Detect which cell encompasses the target text, then output its [x, y] center coordinate. 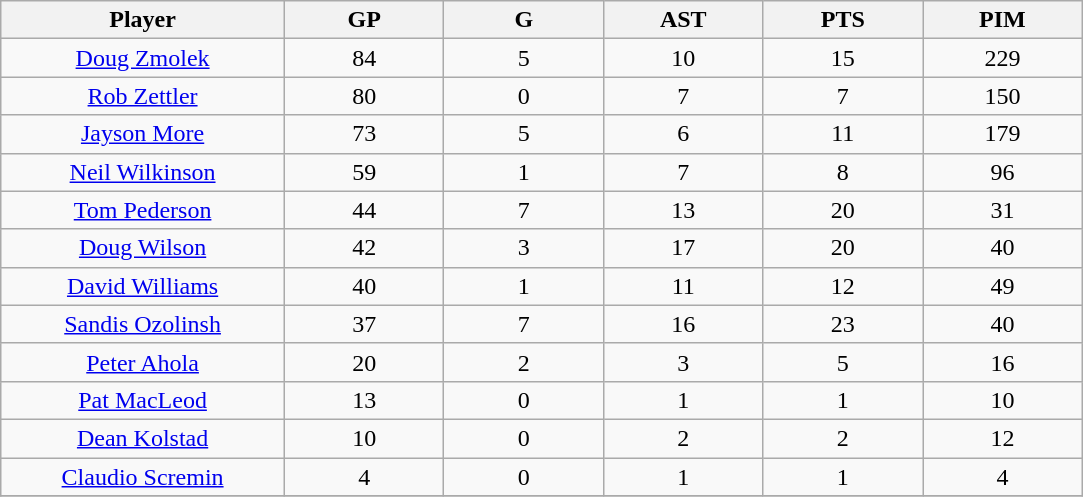
37 [364, 324]
Doug Wilson [143, 248]
Pat MacLeod [143, 400]
42 [364, 248]
73 [364, 134]
Peter Ahola [143, 362]
150 [1003, 96]
GP [364, 20]
17 [683, 248]
6 [683, 134]
Doug Zmolek [143, 58]
PIM [1003, 20]
Tom Pederson [143, 210]
David Williams [143, 286]
Sandis Ozolinsh [143, 324]
G [524, 20]
80 [364, 96]
8 [843, 172]
96 [1003, 172]
PTS [843, 20]
84 [364, 58]
59 [364, 172]
23 [843, 324]
179 [1003, 134]
Rob Zettler [143, 96]
Jayson More [143, 134]
49 [1003, 286]
Player [143, 20]
15 [843, 58]
44 [364, 210]
31 [1003, 210]
Neil Wilkinson [143, 172]
Dean Kolstad [143, 438]
AST [683, 20]
229 [1003, 58]
Claudio Scremin [143, 477]
